Pinpoint the cell where the given text exists, returning its (X, Y) midpoint coordinate. 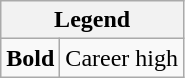
Career high (122, 58)
Legend (92, 20)
Bold (30, 58)
